Search for the cell housing the specified text and yield its [x, y] center coordinate. 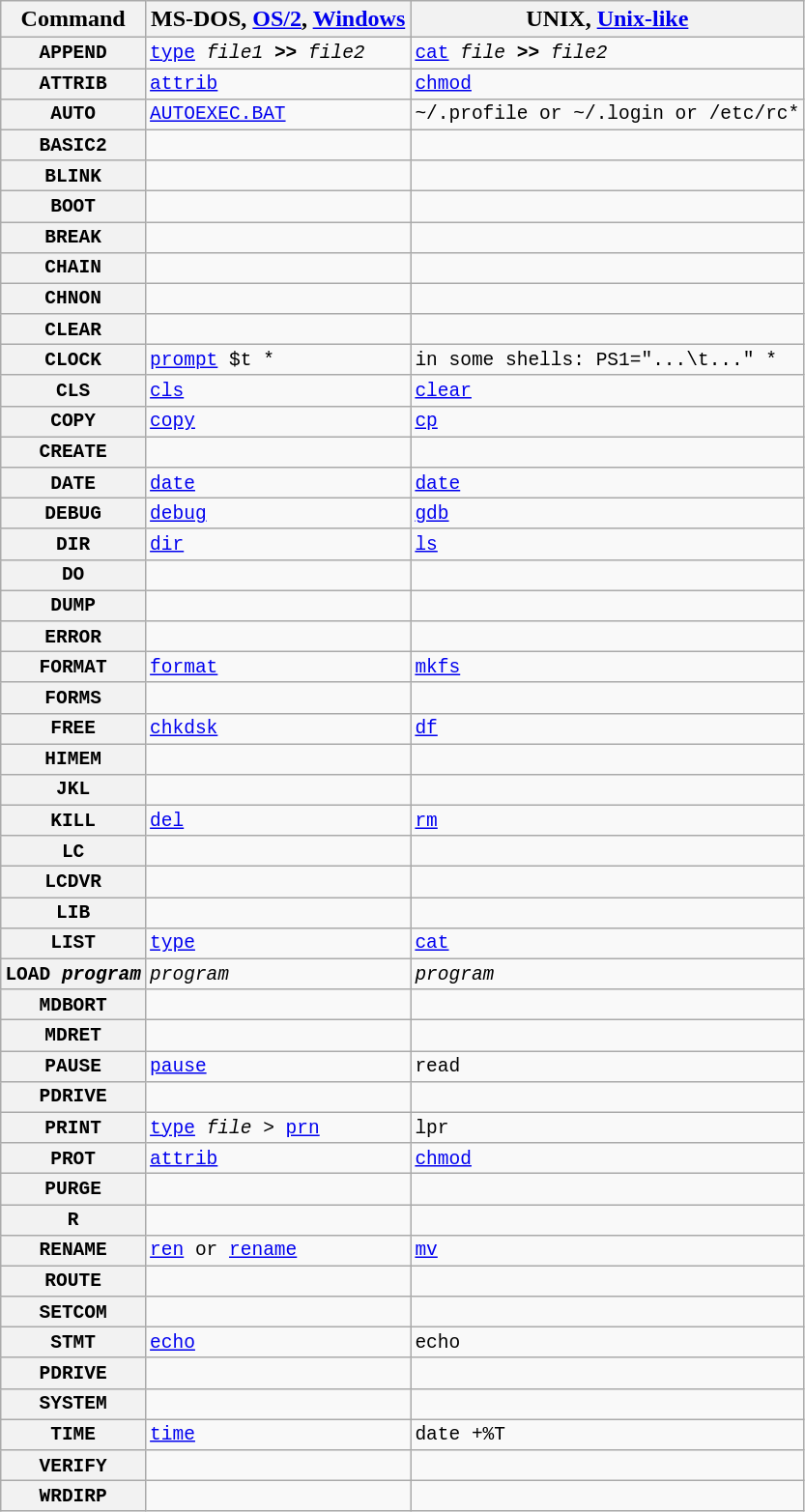
AUTO [73, 114]
RENAME [73, 1250]
MDBORT [73, 1005]
chkdsk [277, 728]
R [73, 1219]
PROT [73, 1158]
type file > prn [277, 1127]
type [277, 943]
KILL [73, 820]
mv [607, 1250]
LC [73, 851]
CHNON [73, 299]
mkfs [607, 667]
LCDVR [73, 882]
Command [73, 19]
~/.profile or ~/.login or /etc/rc* [607, 114]
COPY [73, 421]
DIR [73, 544]
APPEND [73, 53]
ROUTE [73, 1281]
UNIX, Unix-like [607, 19]
CLOCK [73, 360]
SETCOM [73, 1312]
MS-DOS, OS/2, Windows [277, 19]
BREAK [73, 238]
MDRET [73, 1036]
FREE [73, 728]
cat file >> file2 [607, 53]
DATE [73, 483]
LIB [73, 913]
lpr [607, 1127]
BOOT [73, 207]
prompt $t * [277, 360]
STMT [73, 1343]
AUTOEXEC.BAT [277, 114]
VERIFY [73, 1466]
DO [73, 575]
clear [607, 390]
BLINK [73, 176]
date +%T [607, 1435]
ATTRIB [73, 84]
JKL [73, 790]
in some shells: PS1="...\t..." * [607, 360]
ERROR [73, 637]
CLEAR [73, 329]
BASIC2 [73, 145]
cat [607, 943]
DUMP [73, 606]
rm [607, 820]
LIST [73, 943]
time [277, 1435]
CLS [73, 390]
type file1 >> file2 [277, 53]
format [277, 667]
del [277, 820]
pause [277, 1067]
CHAIN [73, 268]
ren or rename [277, 1250]
gdb [607, 514]
read [607, 1067]
LOAD program [73, 974]
DEBUG [73, 514]
SYSTEM [73, 1404]
copy [277, 421]
HIMEM [73, 759]
PURGE [73, 1189]
cp [607, 421]
ls [607, 544]
PRINT [73, 1127]
debug [277, 514]
PAUSE [73, 1067]
CREATE [73, 452]
WRDIRP [73, 1497]
cls [277, 390]
FORMS [73, 698]
TIME [73, 1435]
df [607, 728]
dir [277, 544]
FORMAT [73, 667]
